Locate the cell with the specified text and output its (X, Y) center coordinate. 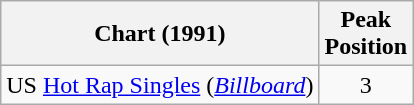
US Hot Rap Singles (Billboard) (160, 85)
Chart (1991) (160, 34)
PeakPosition (366, 34)
3 (366, 85)
